Detect which cell encompasses the target text, then output its [X, Y] center coordinate. 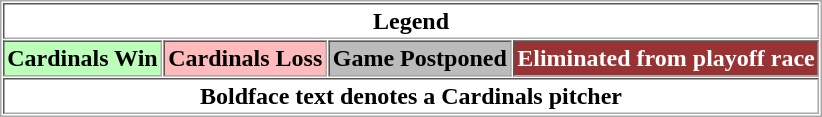
Game Postponed [420, 58]
Eliminated from playoff race [666, 58]
Cardinals Win [83, 58]
Legend [412, 21]
Cardinals Loss [246, 58]
Boldface text denotes a Cardinals pitcher [412, 96]
